Output the [x, y] coordinate of the center of the cell containing the given text.  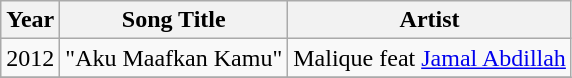
Artist [430, 20]
Year [30, 20]
Song Title [174, 20]
Malique feat Jamal Abdillah [430, 58]
2012 [30, 58]
"Aku Maafkan Kamu" [174, 58]
